Pinpoint the cell where the given text exists, returning its (x, y) midpoint coordinate. 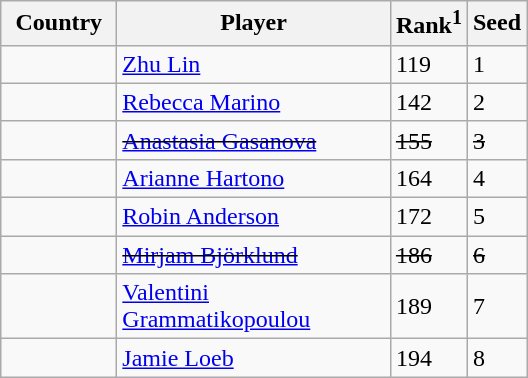
142 (428, 102)
Arianne Hartono (254, 178)
Anastasia Gasanova (254, 140)
Robin Anderson (254, 217)
5 (496, 217)
1 (496, 64)
7 (496, 306)
Rank1 (428, 24)
Jamie Loeb (254, 358)
2 (496, 102)
164 (428, 178)
3 (496, 140)
189 (428, 306)
6 (496, 255)
8 (496, 358)
Player (254, 24)
Zhu Lin (254, 64)
155 (428, 140)
186 (428, 255)
Valentini Grammatikopoulou (254, 306)
4 (496, 178)
Rebecca Marino (254, 102)
119 (428, 64)
Seed (496, 24)
Mirjam Björklund (254, 255)
172 (428, 217)
194 (428, 358)
Country (59, 24)
